Pinpoint the cell where the given text exists, returning its (X, Y) midpoint coordinate. 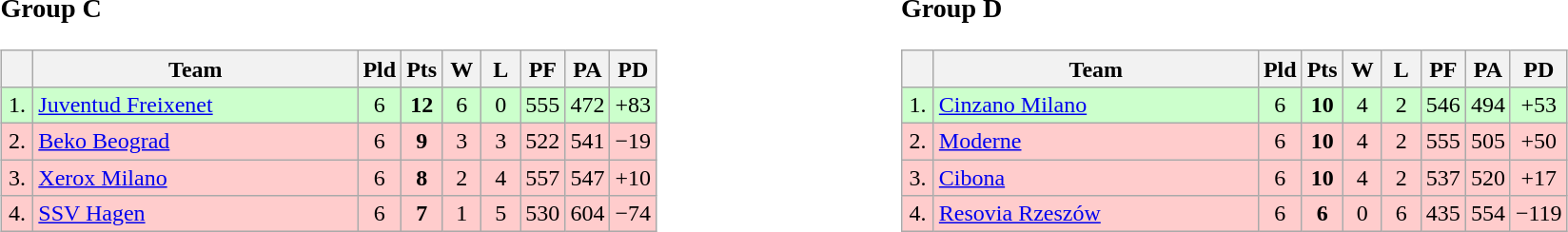
435 (1442, 214)
Beko Beograd (196, 142)
+17 (1539, 178)
Juventud Freixenet (196, 105)
−119 (1539, 214)
505 (1488, 142)
+10 (634, 178)
472 (588, 105)
604 (588, 214)
Xerox Milano (196, 178)
537 (1442, 178)
1 (462, 214)
520 (1488, 178)
Cinzano Milano (1096, 105)
SSV Hagen (196, 214)
494 (1488, 105)
522 (542, 142)
+53 (1539, 105)
Moderne (1096, 142)
554 (1488, 214)
12 (422, 105)
8 (422, 178)
557 (542, 178)
+50 (1539, 142)
546 (1442, 105)
530 (542, 214)
−19 (634, 142)
541 (588, 142)
5 (500, 214)
Cibona (1096, 178)
+83 (634, 105)
7 (422, 214)
9 (422, 142)
−74 (634, 214)
547 (588, 178)
Resovia Rzeszów (1096, 214)
